Return [X, Y] of the center of cell containing provided text 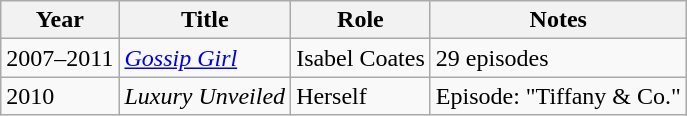
Episode: "Tiffany & Co." [558, 96]
Luxury Unveiled [205, 96]
2007–2011 [60, 58]
Title [205, 20]
Gossip Girl [205, 58]
Role [361, 20]
Year [60, 20]
Notes [558, 20]
Isabel Coates [361, 58]
Herself [361, 96]
2010 [60, 96]
29 episodes [558, 58]
